Return [x, y] of the center of cell containing provided text 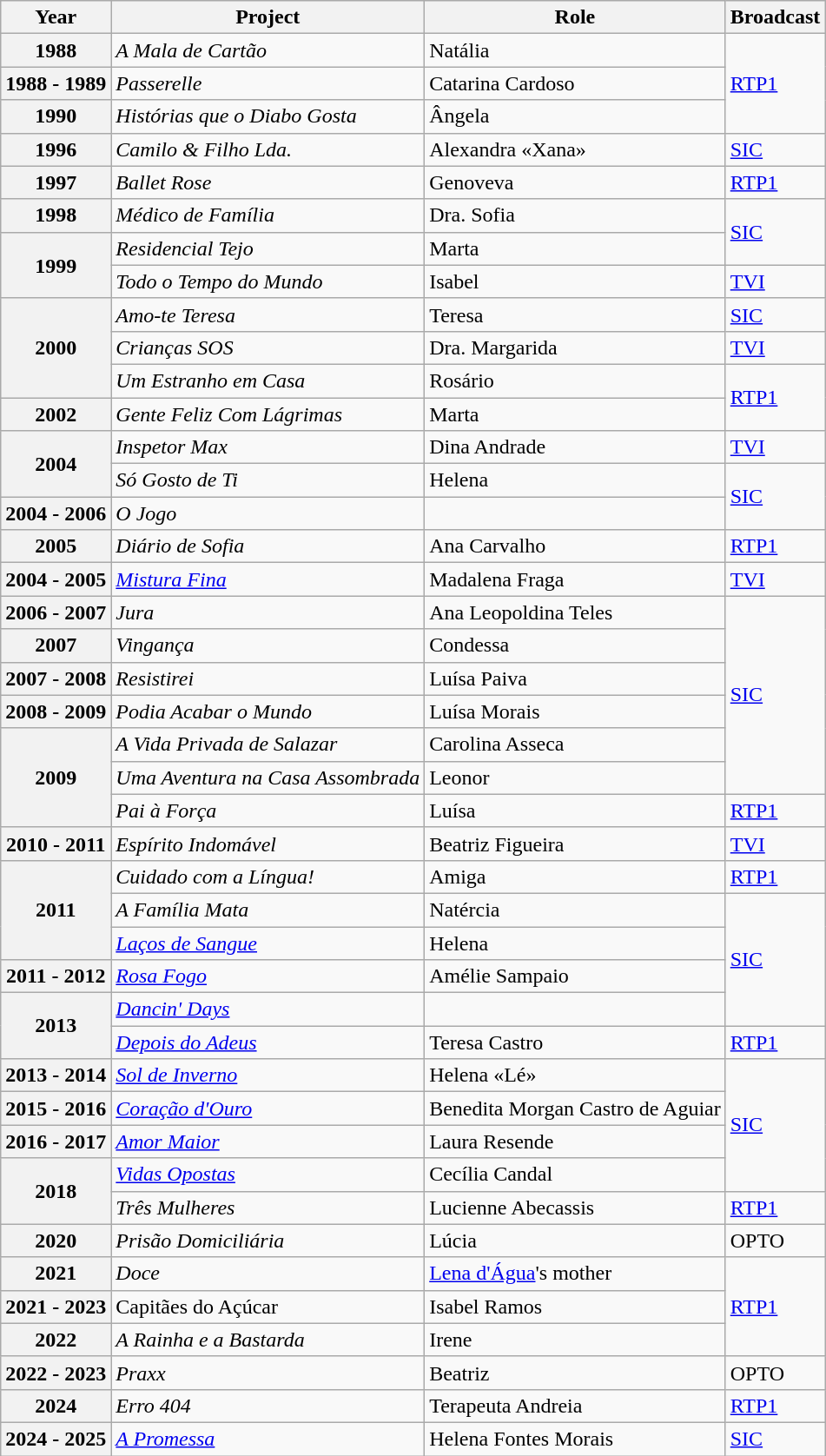
Erro 404 [268, 1406]
Laços de Sangue [268, 943]
Project [268, 17]
2021 - 2023 [56, 1307]
A Família Mata [268, 910]
Depois do Adeus [268, 1042]
Podia Acabar o Mundo [268, 711]
2006 - 2007 [56, 612]
Dina Andrade [575, 447]
Amor Maior [268, 1142]
Pai à Força [268, 811]
Role [575, 17]
Amiga [575, 877]
1997 [56, 182]
2004 - 2005 [56, 579]
Luísa Morais [575, 711]
Natércia [575, 910]
Ballet Rose [268, 182]
Gente Feliz Com Lágrimas [268, 414]
Jura [268, 612]
Vidas Opostas [268, 1175]
Beatriz [575, 1373]
Natália [575, 50]
Helena Fontes Morais [575, 1439]
Passerelle [268, 83]
2011 - 2012 [56, 976]
Luísa [575, 811]
Teresa Castro [575, 1042]
2002 [56, 414]
Coração d'Ouro [268, 1109]
1988 - 1989 [56, 83]
Amo-te Teresa [268, 314]
1996 [56, 149]
O Jogo [268, 513]
Year [56, 17]
Prisão Domiciliária [268, 1241]
Terapeuta Andreia [575, 1406]
2022 [56, 1340]
Uma Aventura na Casa Assombrada [268, 778]
Diário de Sofia [268, 546]
Histórias que o Diabo Gosta [268, 116]
Benedita Morgan Castro de Aguiar [575, 1109]
2013 [56, 1026]
2013 - 2014 [56, 1075]
Genoveva [575, 182]
Condessa [575, 645]
Cecília Candal [575, 1175]
Cuidado com a Língua! [268, 877]
1988 [56, 50]
2000 [56, 347]
A Mala de Cartão [268, 50]
A Rainha e a Bastarda [268, 1340]
Irene [575, 1340]
Ângela [575, 116]
Crianças SOS [268, 347]
Carolina Asseca [575, 745]
Espírito Indomável [268, 844]
Dra. Sofia [575, 215]
2005 [56, 546]
2018 [56, 1191]
2004 [56, 464]
Broadcast [775, 17]
Lúcia [575, 1241]
2004 - 2006 [56, 513]
1990 [56, 116]
Vingança [268, 645]
Praxx [268, 1373]
Beatriz Figueira [575, 844]
2022 - 2023 [56, 1373]
2008 - 2009 [56, 711]
Rosa Fogo [268, 976]
Três Mulheres [268, 1208]
Resistirei [268, 678]
Amélie Sampaio [575, 976]
Doce [268, 1274]
2024 - 2025 [56, 1439]
1998 [56, 215]
Dra. Margarida [575, 347]
Lucienne Abecassis [575, 1208]
Só Gosto de Ti [268, 480]
2024 [56, 1406]
Um Estranho em Casa [268, 381]
2011 [56, 910]
2020 [56, 1241]
2007 [56, 645]
Ana Leopoldina Teles [575, 612]
Laura Resende [575, 1142]
2009 [56, 778]
Isabel [575, 281]
Madalena Fraga [575, 579]
A Promessa [268, 1439]
Luísa Paiva [575, 678]
Lena d'Água's mother [575, 1274]
Residencial Tejo [268, 248]
2010 - 2011 [56, 844]
Alexandra «Xana» [575, 149]
Camilo & Filho Lda. [268, 149]
Isabel Ramos [575, 1307]
Catarina Cardoso [575, 83]
2016 - 2017 [56, 1142]
A Vida Privada de Salazar [268, 745]
Médico de Família [268, 215]
Dancin' Days [268, 1009]
Teresa [575, 314]
1999 [56, 265]
Rosário [575, 381]
Ana Carvalho [575, 546]
Mistura Fina [268, 579]
Todo o Tempo do Mundo [268, 281]
Helena «Lé» [575, 1075]
Capitães do Açúcar [268, 1307]
Inspetor Max [268, 447]
2021 [56, 1274]
Sol de Inverno [268, 1075]
2015 - 2016 [56, 1109]
2007 - 2008 [56, 678]
Leonor [575, 778]
